Detect which cell encompasses the target text, then output its [X, Y] center coordinate. 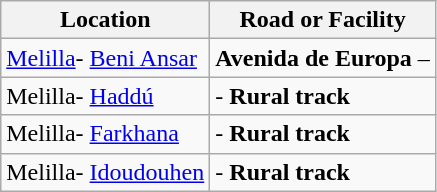
Melilla- Haddú [106, 96]
Location [106, 20]
Melilla- Farkhana [106, 134]
Avenida de Europa – [323, 58]
Melilla- Beni Ansar [106, 58]
Melilla- Idoudouhen [106, 172]
Road or Facility [323, 20]
